Provide the (X, Y) coordinate of the cell's center where the given text is located.  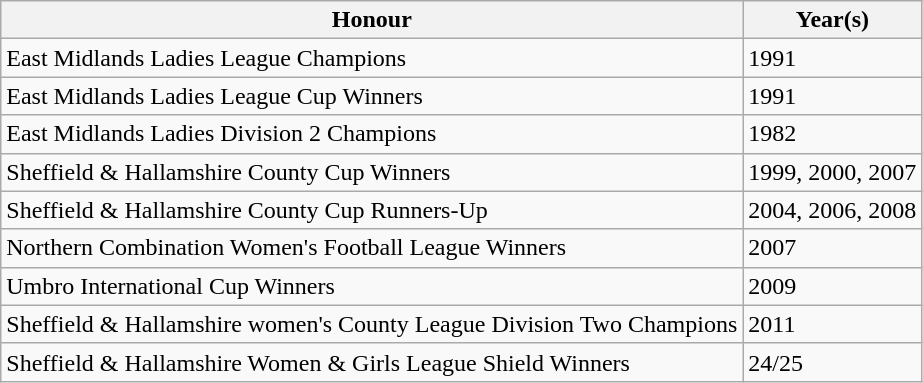
Sheffield & Hallamshire Women & Girls League Shield Winners (372, 362)
East Midlands Ladies Division 2 Champions (372, 134)
Year(s) (832, 20)
East Midlands Ladies League Champions (372, 58)
Northern Combination Women's Football League Winners (372, 248)
Sheffield & Hallamshire County Cup Runners-Up (372, 210)
Umbro International Cup Winners (372, 286)
Sheffield & Hallamshire County Cup Winners (372, 172)
2011 (832, 324)
East Midlands Ladies League Cup Winners (372, 96)
2009 (832, 286)
2004, 2006, 2008 (832, 210)
2007 (832, 248)
24/25 (832, 362)
Honour (372, 20)
Sheffield & Hallamshire women's County League Division Two Champions (372, 324)
1982 (832, 134)
1999, 2000, 2007 (832, 172)
